Detect which cell encompasses the target text, then output its (x, y) center coordinate. 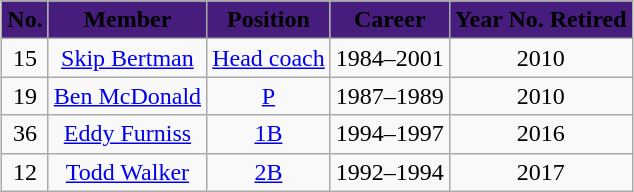
Skip Bertman (127, 58)
12 (25, 172)
Eddy Furniss (127, 134)
Todd Walker (127, 172)
36 (25, 134)
Year No. Retired (540, 20)
2017 (540, 172)
15 (25, 58)
P (269, 96)
2B (269, 172)
19 (25, 96)
2016 (540, 134)
Position (269, 20)
No. (25, 20)
1994–1997 (390, 134)
Head coach (269, 58)
Career (390, 20)
Member (127, 20)
1992–1994 (390, 172)
1B (269, 134)
1987–1989 (390, 96)
Ben McDonald (127, 96)
1984–2001 (390, 58)
